Detect which cell encompasses the target text, then output its (x, y) center coordinate. 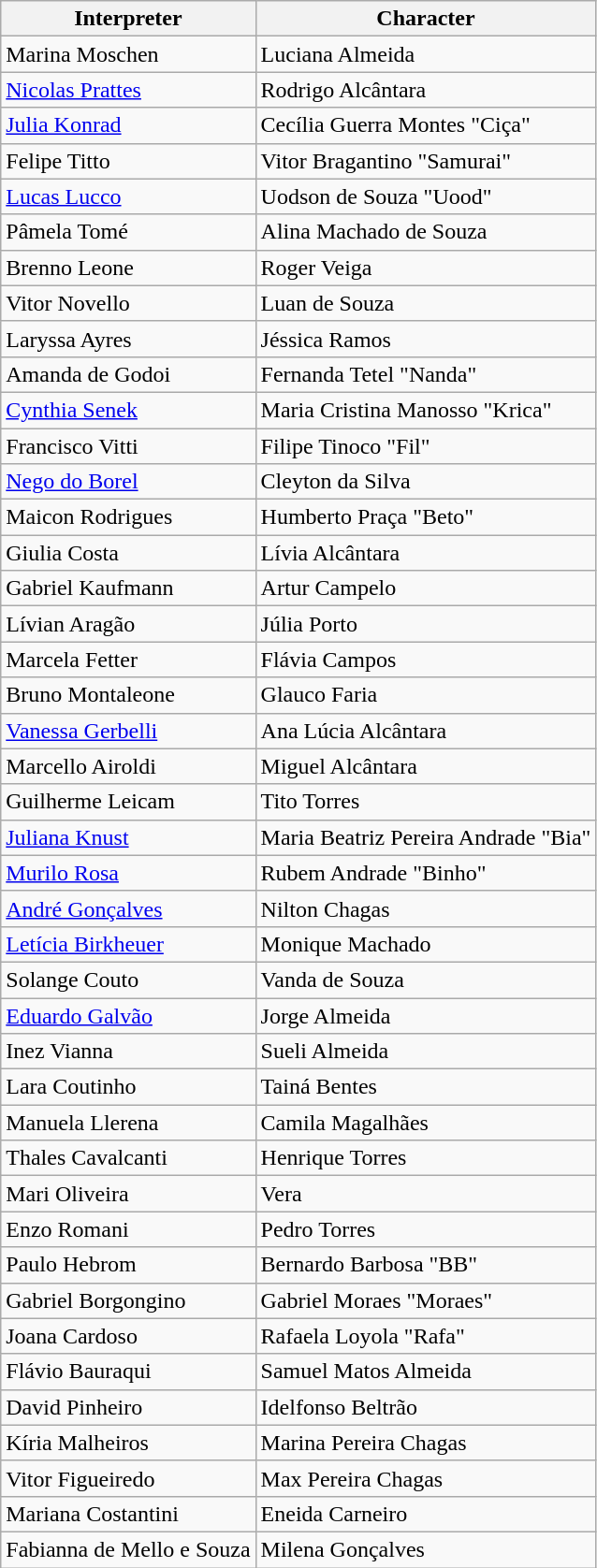
Juliana Knust (128, 837)
Nicolas Prattes (128, 90)
Solange Couto (128, 980)
Joana Cardoso (128, 1336)
Luciana Almeida (426, 54)
Rafaela Loyola "Rafa" (426, 1336)
Vitor Figueiredo (128, 1478)
Character (426, 19)
Cynthia Senek (128, 410)
Uodson de Souza "Uood" (426, 196)
Pâmela Tomé (128, 232)
Marina Moschen (128, 54)
Thales Cavalcanti (128, 1158)
Glauco Faria (426, 695)
Eneida Carneiro (426, 1514)
Fabianna de Mello e Souza (128, 1549)
Luan de Souza (426, 303)
Lívia Alcântara (426, 553)
Jéssica Ramos (426, 339)
Bruno Montaleone (128, 695)
Interpreter (128, 19)
Rubem Andrade "Binho" (426, 873)
Felipe Titto (128, 161)
Jorge Almeida (426, 1015)
Júlia Porto (426, 624)
Amanda de Godoi (128, 374)
Fernanda Tetel "Nanda" (426, 374)
Eduardo Galvão (128, 1015)
Miguel Alcântara (426, 766)
Enzo Romani (128, 1229)
Humberto Praça "Beto" (426, 517)
Vanessa Gerbelli (128, 731)
Tito Torres (426, 802)
Cecília Guerra Montes "Ciça" (426, 125)
Guilherme Leicam (128, 802)
Gabriel Borgongino (128, 1300)
Lara Coutinho (128, 1087)
Bernardo Barbosa "BB" (426, 1265)
Vanda de Souza (426, 980)
Manuela Llerena (128, 1123)
Lívian Aragão (128, 624)
Mariana Costantini (128, 1514)
Ana Lúcia Alcântara (426, 731)
Murilo Rosa (128, 873)
Mari Oliveira (128, 1194)
Flávia Campos (426, 660)
Marcello Airoldi (128, 766)
Cleyton da Silva (426, 482)
Artur Campelo (426, 588)
Monique Machado (426, 944)
Maria Cristina Manosso "Krica" (426, 410)
Francisco Vitti (128, 446)
Lucas Lucco (128, 196)
Roger Veiga (426, 268)
Brenno Leone (128, 268)
Letícia Birkheuer (128, 944)
David Pinheiro (128, 1407)
Sueli Almeida (426, 1052)
Marcela Fetter (128, 660)
Laryssa Ayres (128, 339)
Filipe Tinoco "Fil" (426, 446)
Kíria Malheiros (128, 1443)
Alina Machado de Souza (426, 232)
Samuel Matos Almeida (426, 1372)
Maria Beatriz Pereira Andrade "Bia" (426, 837)
Max Pereira Chagas (426, 1478)
Gabriel Moraes "Moraes" (426, 1300)
Paulo Hebrom (128, 1265)
Rodrigo Alcântara (426, 90)
Pedro Torres (426, 1229)
Vitor Novello (128, 303)
Milena Gonçalves (426, 1549)
Tainá Bentes (426, 1087)
Inez Vianna (128, 1052)
Maicon Rodrigues (128, 517)
Vera (426, 1194)
Flávio Bauraqui (128, 1372)
Nilton Chagas (426, 908)
Idelfonso Beltrão (426, 1407)
Giulia Costa (128, 553)
Julia Konrad (128, 125)
André Gonçalves (128, 908)
Henrique Torres (426, 1158)
Gabriel Kaufmann (128, 588)
Marina Pereira Chagas (426, 1443)
Vitor Bragantino "Samurai" (426, 161)
Camila Magalhães (426, 1123)
Nego do Borel (128, 482)
